For the text-containing cell, return its midpoint in (X, Y) coordinate format. 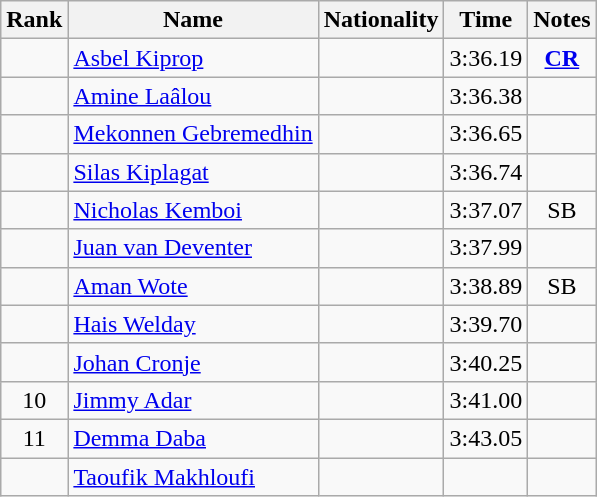
Nationality (381, 20)
3:37.07 (486, 210)
3:40.25 (486, 362)
Aman Wote (193, 286)
Name (193, 20)
3:36.38 (486, 96)
3:38.89 (486, 286)
3:36.65 (486, 134)
11 (34, 438)
Hais Welday (193, 324)
3:36.19 (486, 58)
10 (34, 400)
Asbel Kiprop (193, 58)
Mekonnen Gebremedhin (193, 134)
3:41.00 (486, 400)
3:39.70 (486, 324)
Time (486, 20)
3:37.99 (486, 248)
Nicholas Kemboi (193, 210)
Amine Laâlou (193, 96)
Notes (562, 20)
Jimmy Adar (193, 400)
Silas Kiplagat (193, 172)
Demma Daba (193, 438)
Juan van Deventer (193, 248)
CR (562, 58)
3:43.05 (486, 438)
Taoufik Makhloufi (193, 477)
Johan Cronje (193, 362)
Rank (34, 20)
3:36.74 (486, 172)
